Provide the [x, y] coordinate of the cell's center where the given text is located.  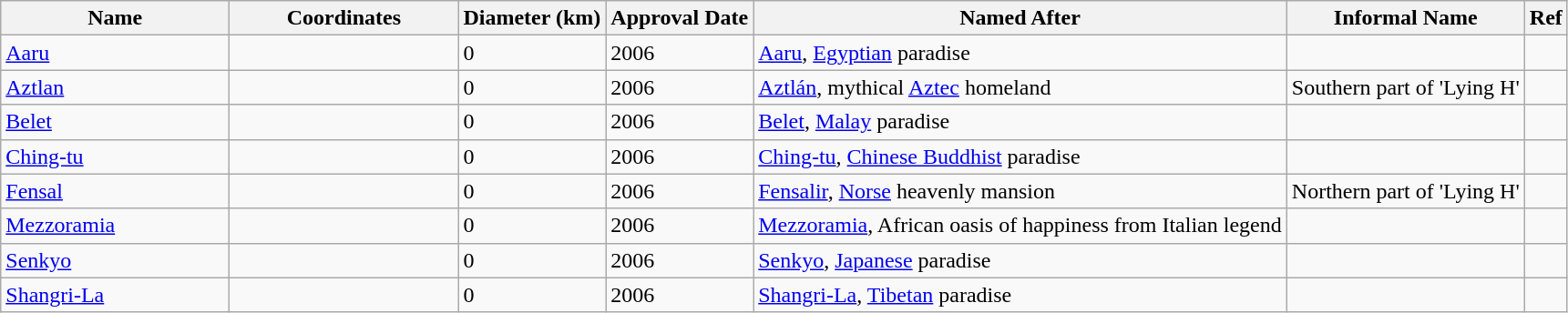
Southern part of 'Lying H' [1405, 87]
Belet [115, 122]
Fensal [115, 191]
Fensalir, Norse heavenly mansion [1020, 191]
Senkyo, Japanese paradise [1020, 260]
Approval Date [680, 18]
Ref [1545, 18]
Mezzoramia, African oasis of happiness from Italian legend [1020, 226]
Senkyo [115, 260]
Informal Name [1405, 18]
Northern part of 'Lying H' [1405, 191]
Diameter (km) [532, 18]
Belet, Malay paradise [1020, 122]
Aztlán, mythical Aztec homeland [1020, 87]
Ching-tu, Chinese Buddhist paradise [1020, 156]
Mezzoramia [115, 226]
Named After [1020, 18]
Name [115, 18]
Ching-tu [115, 156]
Shangri-La [115, 295]
Aaru [115, 53]
Aztlan [115, 87]
Coordinates [344, 18]
Shangri-La, Tibetan paradise [1020, 295]
Aaru, Egyptian paradise [1020, 53]
